Provide the [x, y] coordinate of the cell's center where the given text is located.  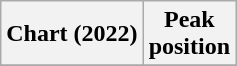
Chart (2022) [72, 34]
Peak position [189, 34]
